Return the [X, Y] coordinate for the center point of the cell that contains the specified text.  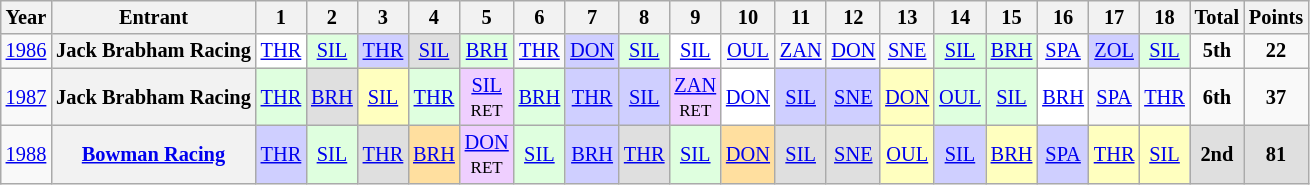
37 [1276, 97]
2nd [1217, 154]
10 [748, 17]
DONRET [487, 154]
Points [1276, 17]
6 [540, 17]
16 [1063, 17]
ZOL [1114, 51]
81 [1276, 154]
7 [592, 17]
ZAN [801, 51]
13 [907, 17]
Year [26, 17]
1 [281, 17]
1987 [26, 97]
8 [644, 17]
14 [960, 17]
17 [1114, 17]
1988 [26, 154]
15 [1012, 17]
Entrant [154, 17]
ZANRET [695, 97]
2 [332, 17]
SILRET [487, 97]
22 [1276, 51]
11 [801, 17]
18 [1164, 17]
5 [487, 17]
5th [1217, 51]
4 [434, 17]
Total [1217, 17]
12 [853, 17]
1986 [26, 51]
6th [1217, 97]
3 [383, 17]
Bowman Racing [154, 154]
9 [695, 17]
